Provide the (x, y) coordinate of the cell's center where the given text is located.  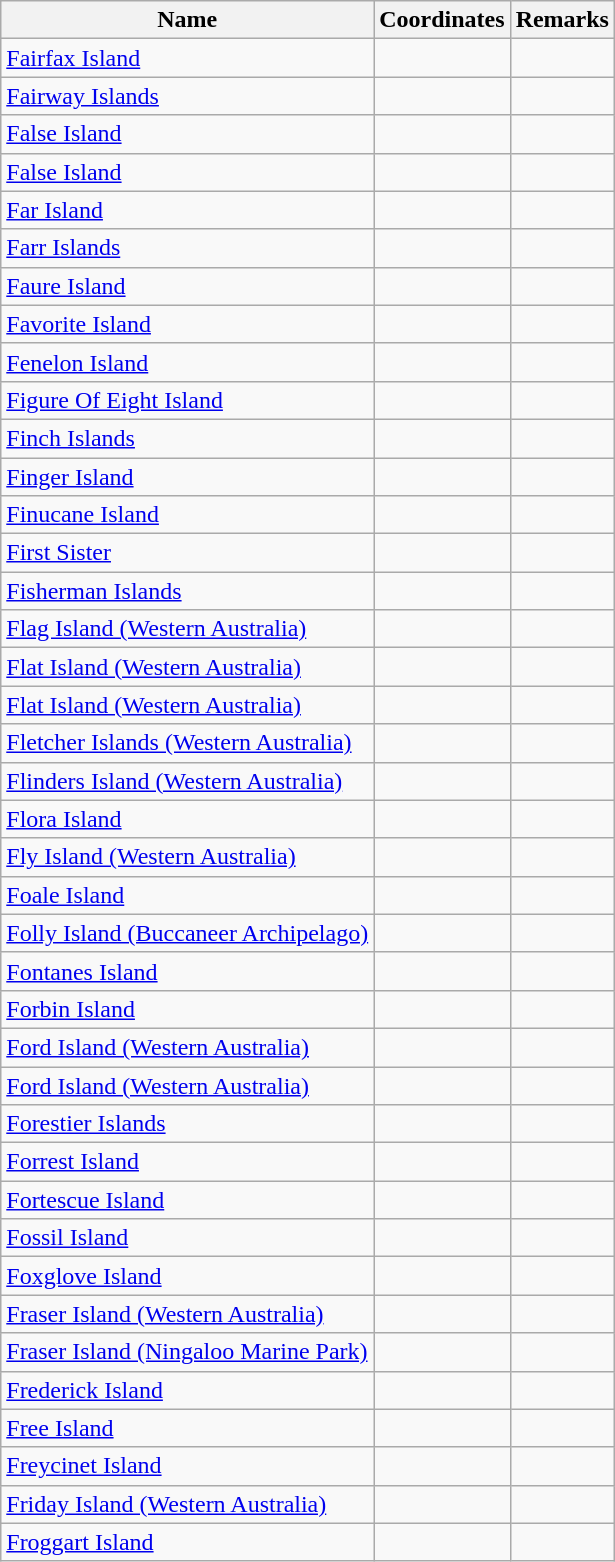
Fairfax Island (188, 58)
Favorite Island (188, 324)
Name (188, 20)
Coordinates (442, 20)
First Sister (188, 553)
Finger Island (188, 477)
Forrest Island (188, 1162)
Fossil Island (188, 1238)
Finch Islands (188, 438)
Foxglove Island (188, 1276)
Fly Island (Western Australia) (188, 857)
Fletcher Islands (Western Australia) (188, 743)
Fenelon Island (188, 362)
Fisherman Islands (188, 591)
Foale Island (188, 895)
Fortescue Island (188, 1200)
Free Island (188, 1428)
Freycinet Island (188, 1466)
Faure Island (188, 286)
Fraser Island (Ningaloo Marine Park) (188, 1352)
Frederick Island (188, 1390)
Fontanes Island (188, 971)
Flora Island (188, 819)
Forestier Islands (188, 1124)
Forbin Island (188, 1009)
Remarks (562, 20)
Farr Islands (188, 248)
Flag Island (Western Australia) (188, 629)
Fairway Islands (188, 96)
Fraser Island (Western Australia) (188, 1314)
Flinders Island (Western Australia) (188, 781)
Friday Island (Western Australia) (188, 1504)
Froggart Island (188, 1542)
Figure Of Eight Island (188, 400)
Far Island (188, 210)
Finucane Island (188, 515)
Folly Island (Buccaneer Archipelago) (188, 933)
